Extract the (X, Y) coordinate from the center of the cell holding the provided text.  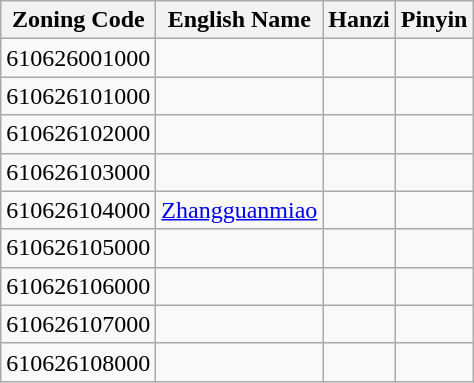
610626103000 (78, 172)
610626101000 (78, 96)
610626107000 (78, 324)
610626108000 (78, 362)
English Name (240, 20)
Zoning Code (78, 20)
Hanzi (359, 20)
610626104000 (78, 210)
Pinyin (434, 20)
610626105000 (78, 248)
610626001000 (78, 58)
Zhangguanmiao (240, 210)
610626102000 (78, 134)
610626106000 (78, 286)
